Pinpoint the cell where the given text exists, returning its (X, Y) midpoint coordinate. 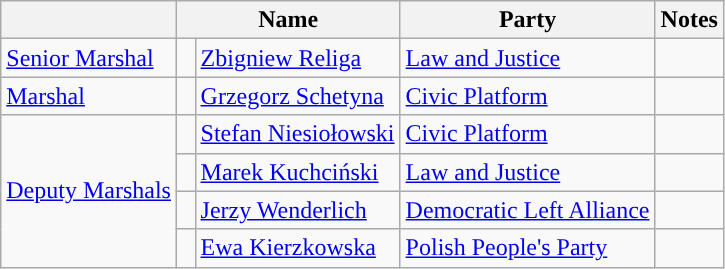
Stefan Niesiołowski (298, 134)
Party (528, 20)
Name (288, 20)
Notes (689, 20)
Ewa Kierzkowska (298, 248)
Zbigniew Religa (298, 58)
Marek Kuchciński (298, 172)
Polish People's Party (528, 248)
Democratic Left Alliance (528, 210)
Grzegorz Schetyna (298, 96)
Senior Marshal (89, 58)
Deputy Marshals (89, 191)
Marshal (89, 96)
Jerzy Wenderlich (298, 210)
